Extract the (x, y) coordinate from the center of the cell holding the provided text.  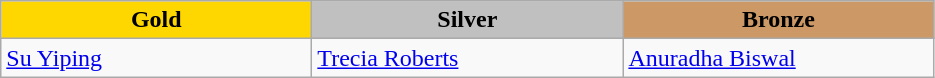
Su Yiping (156, 58)
Trecia Roberts (468, 58)
Silver (468, 20)
Anuradha Biswal (778, 58)
Gold (156, 20)
Bronze (778, 20)
